Find where the given text appears and provide that cell's center as (X, Y) coordinate. 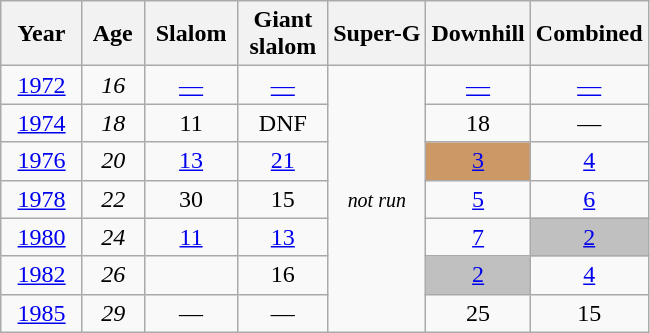
5 (478, 199)
Slalom (191, 34)
6 (589, 199)
25 (478, 313)
not run (377, 199)
DNF (283, 123)
Combined (589, 34)
21 (283, 161)
Super-G (377, 34)
1978 (42, 199)
7 (478, 237)
1974 (42, 123)
20 (113, 161)
1980 (42, 237)
24 (113, 237)
3 (478, 161)
Year (42, 34)
Downhill (478, 34)
Giant slalom (283, 34)
Age (113, 34)
30 (191, 199)
1985 (42, 313)
26 (113, 275)
1972 (42, 85)
1982 (42, 275)
22 (113, 199)
1976 (42, 161)
29 (113, 313)
